Find where the given text appears and provide that cell's center as (X, Y) coordinate. 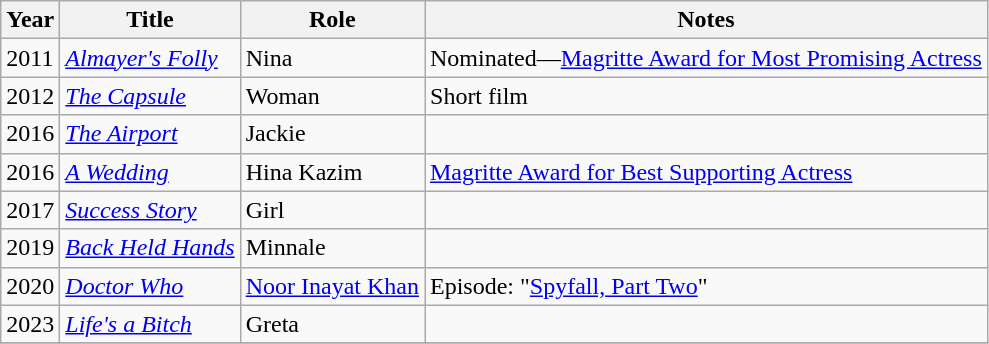
Jackie (332, 134)
Almayer's Folly (150, 58)
Nina (332, 58)
The Capsule (150, 96)
2023 (30, 324)
Noor Inayat Khan (332, 286)
2017 (30, 210)
Notes (706, 20)
Success Story (150, 210)
2012 (30, 96)
Back Held Hands (150, 248)
Title (150, 20)
Life's a Bitch (150, 324)
2020 (30, 286)
2019 (30, 248)
Doctor Who (150, 286)
Hina Kazim (332, 172)
Episode: "Spyfall, Part Two" (706, 286)
Short film (706, 96)
2011 (30, 58)
Minnale (332, 248)
Role (332, 20)
Woman (332, 96)
Year (30, 20)
The Airport (150, 134)
Magritte Award for Best Supporting Actress (706, 172)
Nominated—Magritte Award for Most Promising Actress (706, 58)
Greta (332, 324)
Girl (332, 210)
A Wedding (150, 172)
